Locate the cell with the specified text and output its [X, Y] center coordinate. 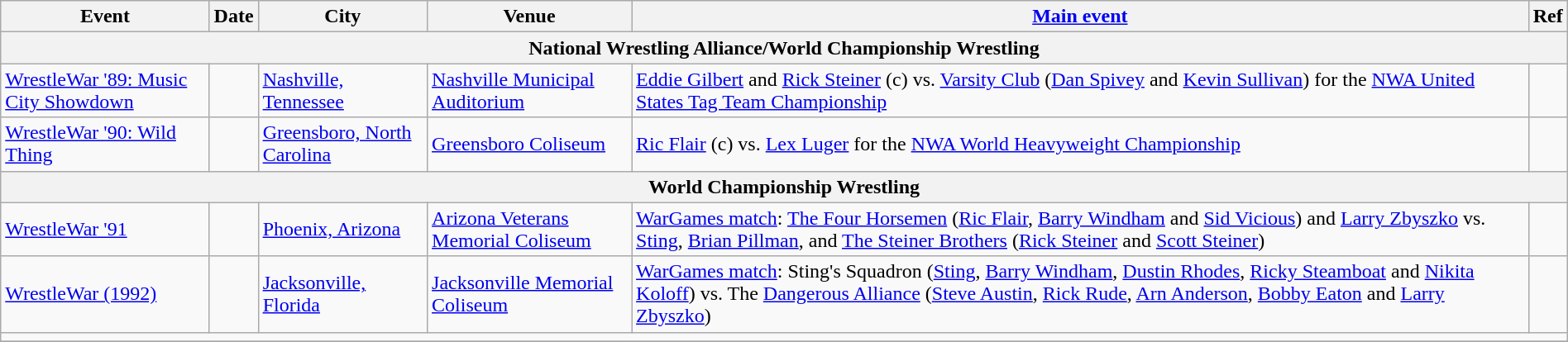
Eddie Gilbert and Rick Steiner (c) vs. Varsity Club (Dan Spivey and Kevin Sullivan) for the NWA United States Tag Team Championship [1080, 91]
Greensboro Coliseum [529, 144]
City [342, 17]
Phoenix, Arizona [342, 230]
World Championship Wrestling [784, 187]
Jacksonville, Florida [342, 294]
National Wrestling Alliance/World Championship Wrestling [784, 48]
Venue [529, 17]
WrestleWar '91 [105, 230]
Ref [1548, 17]
Ric Flair (c) vs. Lex Luger for the NWA World Heavyweight Championship [1080, 144]
WrestleWar '90: Wild Thing [105, 144]
Jacksonville Memorial Coliseum [529, 294]
Nashville Municipal Auditorium [529, 91]
WrestleWar (1992) [105, 294]
Date [233, 17]
Main event [1080, 17]
Event [105, 17]
Nashville, Tennessee [342, 91]
Greensboro, North Carolina [342, 144]
WrestleWar '89: Music City Showdown [105, 91]
Arizona Veterans Memorial Coliseum [529, 230]
